Find where the given text appears and provide that cell's center as (X, Y) coordinate. 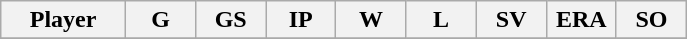
W (371, 20)
L (441, 20)
GS (231, 20)
G (160, 20)
SO (651, 20)
Player (64, 20)
IP (301, 20)
SV (511, 20)
ERA (581, 20)
